Output the (x, y) coordinate of the center of the cell containing the given text.  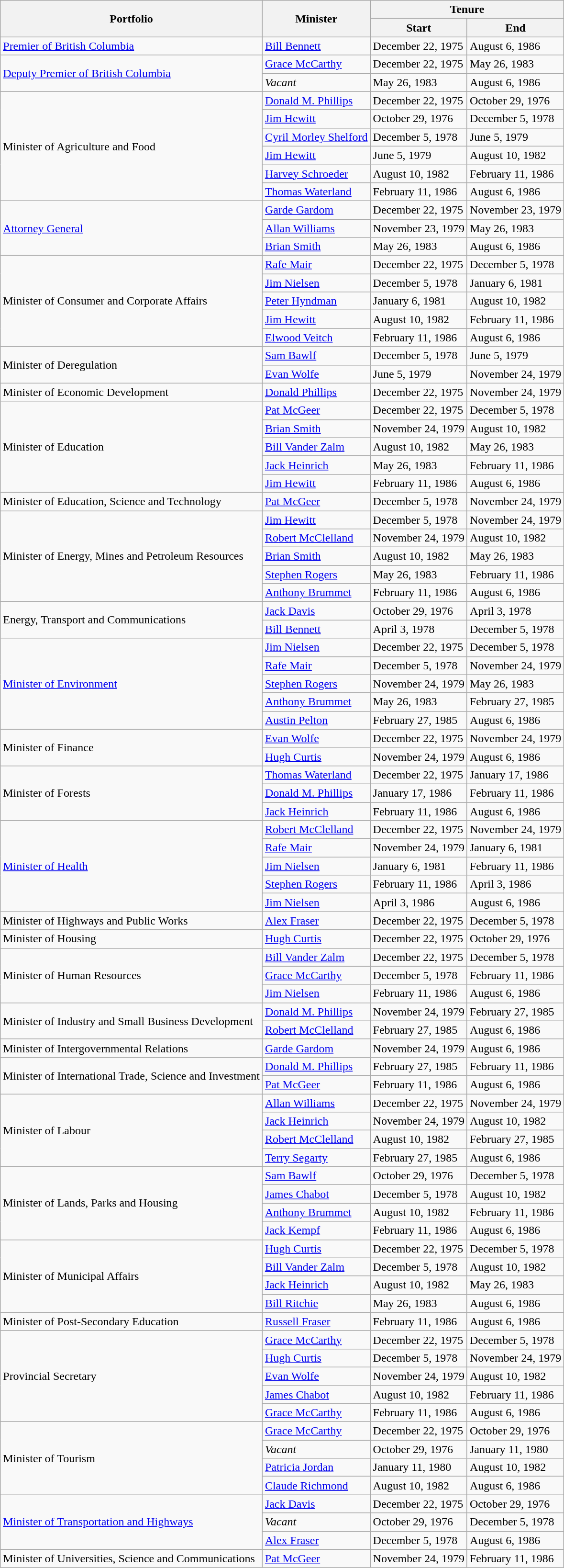
Cyril Morley Shelford (316, 137)
Minister (316, 19)
Harvey Schroeder (316, 173)
Minister of Transportation and Highways (132, 1522)
Donald Phillips (316, 392)
Terry Segarty (316, 1158)
Minister of Industry and Small Business Development (132, 1021)
Claude Richmond (316, 1486)
Tenure (467, 10)
Minister of Energy, Mines and Petroleum Resources (132, 556)
Minister of Human Resources (132, 975)
Elwood Veitch (316, 338)
Minister of Agriculture and Food (132, 146)
Minister of Tourism (132, 1458)
Minister of Universities, Science and Communications (132, 1558)
Minister of International Trade, Science and Investment (132, 1075)
Minister of Forests (132, 793)
Minister of Education, Science and Technology (132, 501)
End (515, 28)
Minister of Education (132, 447)
Minister of Highways and Public Works (132, 921)
Russell Fraser (316, 1321)
Minister of Finance (132, 747)
Austin Pelton (316, 720)
Jack Kempf (316, 1230)
Attorney General (132, 228)
Minister of Consumer and Corporate Affairs (132, 301)
Minister of Environment (132, 684)
Bill Ritchie (316, 1303)
Provincial Secretary (132, 1376)
Minister of Lands, Parks and Housing (132, 1203)
Start (419, 28)
Portfolio (132, 19)
Minister of Economic Development (132, 392)
Patricia Jordan (316, 1467)
Energy, Transport and Communications (132, 620)
Minister of Municipal Affairs (132, 1276)
Minister of Deregulation (132, 365)
Deputy Premier of British Columbia (132, 73)
Minister of Housing (132, 939)
Minister of Health (132, 866)
Premier of British Columbia (132, 46)
Minister of Intergovernmental Relations (132, 1048)
Minister of Labour (132, 1130)
Minister of Post-Secondary Education (132, 1321)
Peter Hyndman (316, 301)
